Return (x, y) of the center of cell containing provided text 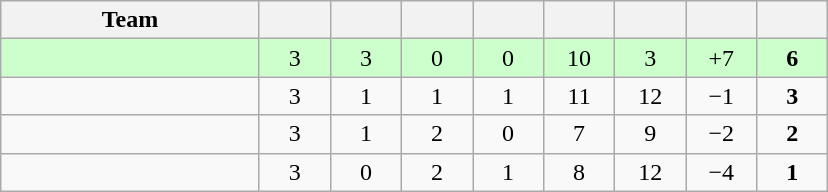
7 (580, 134)
8 (580, 172)
6 (792, 58)
−2 (722, 134)
Team (130, 20)
9 (650, 134)
+7 (722, 58)
−4 (722, 172)
11 (580, 96)
10 (580, 58)
−1 (722, 96)
